Extract the (X, Y) coordinate from the center of the cell holding the provided text.  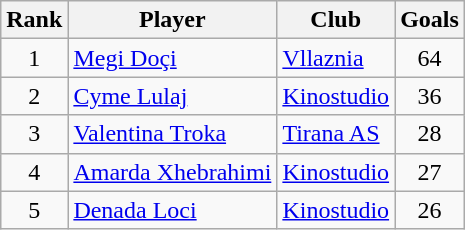
1 (34, 58)
36 (430, 96)
2 (34, 96)
Amarda Xhebrahimi (172, 172)
26 (430, 210)
Tirana AS (336, 134)
Valentina Troka (172, 134)
Cyme Lulaj (172, 96)
64 (430, 58)
Megi Doçi (172, 58)
5 (34, 210)
28 (430, 134)
Goals (430, 20)
27 (430, 172)
Player (172, 20)
Rank (34, 20)
4 (34, 172)
3 (34, 134)
Vllaznia (336, 58)
Club (336, 20)
Denada Loci (172, 210)
